Provide the (x, y) coordinate of the cell's center where the given text is located.  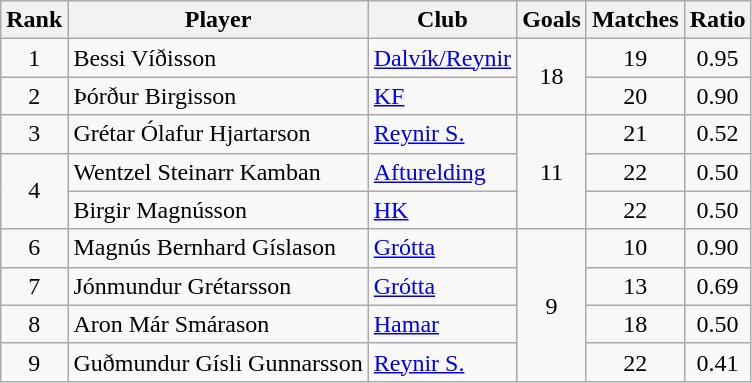
HK (442, 210)
Goals (552, 20)
8 (34, 324)
21 (635, 134)
2 (34, 96)
KF (442, 96)
19 (635, 58)
Wentzel Steinarr Kamban (218, 172)
7 (34, 286)
11 (552, 172)
Birgir Magnússon (218, 210)
Dalvík/Reynir (442, 58)
Player (218, 20)
Hamar (442, 324)
10 (635, 248)
Guðmundur Gísli Gunnarsson (218, 362)
Bessi Víðisson (218, 58)
6 (34, 248)
13 (635, 286)
4 (34, 191)
Ratio (718, 20)
Þórður Birgisson (218, 96)
Matches (635, 20)
0.41 (718, 362)
Magnús Bernhard Gíslason (218, 248)
0.95 (718, 58)
0.69 (718, 286)
Grétar Ólafur Hjartarson (218, 134)
Jónmundur Grétarsson (218, 286)
Aron Már Smárason (218, 324)
20 (635, 96)
0.52 (718, 134)
1 (34, 58)
Afturelding (442, 172)
Rank (34, 20)
Club (442, 20)
3 (34, 134)
